Locate the cell with the specified text and output its [x, y] center coordinate. 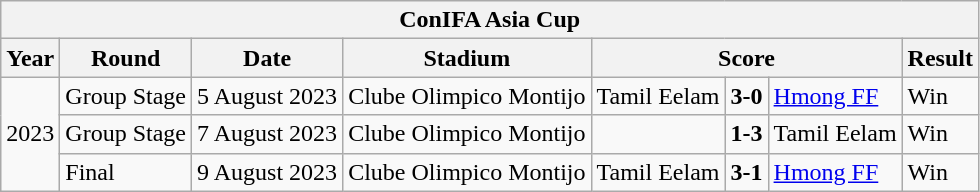
9 August 2023 [268, 172]
3-1 [746, 172]
1-3 [746, 134]
7 August 2023 [268, 134]
Date [268, 58]
2023 [30, 134]
3-0 [746, 96]
Round [126, 58]
Stadium [467, 58]
Result [940, 58]
Score [746, 58]
Year [30, 58]
Final [126, 172]
5 August 2023 [268, 96]
ConIFA Asia Cup [490, 20]
